Identify which cell holds the provided text, then report its (X, Y) central coordinate. 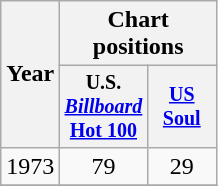
79 (104, 166)
1973 (30, 166)
Year (30, 74)
29 (182, 166)
U.S. Billboard Hot 100 (104, 106)
Chart positions (138, 34)
USSoul (182, 106)
